From the cell containing the given text, extract its center point as (X, Y) coordinate. 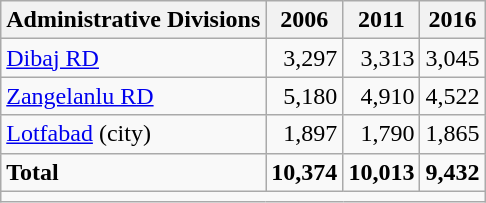
10,013 (382, 172)
1,897 (304, 134)
10,374 (304, 172)
Zangelanlu RD (134, 96)
1,865 (452, 134)
3,297 (304, 58)
Dibaj RD (134, 58)
3,313 (382, 58)
2006 (304, 20)
2011 (382, 20)
5,180 (304, 96)
Total (134, 172)
9,432 (452, 172)
4,910 (382, 96)
1,790 (382, 134)
4,522 (452, 96)
Lotfabad (city) (134, 134)
2016 (452, 20)
Administrative Divisions (134, 20)
3,045 (452, 58)
